Return [x, y] of the center of cell containing provided text 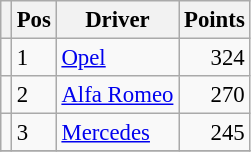
3 [34, 133]
Driver [118, 20]
324 [214, 58]
270 [214, 95]
Mercedes [118, 133]
245 [214, 133]
Pos [34, 20]
2 [34, 95]
Opel [118, 58]
1 [34, 58]
Points [214, 20]
Alfa Romeo [118, 95]
